Search for the cell housing the specified text and yield its (x, y) center coordinate. 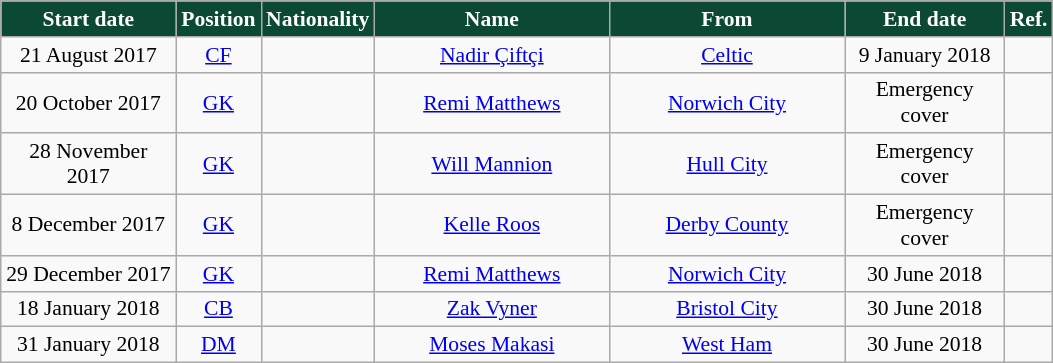
Nationality (318, 19)
Hull City (726, 164)
21 August 2017 (88, 55)
CF (218, 55)
DM (218, 345)
8 December 2017 (88, 226)
West Ham (726, 345)
Kelle Roos (492, 226)
Name (492, 19)
Start date (88, 19)
28 November 2017 (88, 164)
29 December 2017 (88, 274)
20 October 2017 (88, 102)
Moses Makasi (492, 345)
Position (218, 19)
CB (218, 309)
Zak Vyner (492, 309)
Celtic (726, 55)
18 January 2018 (88, 309)
From (726, 19)
9 January 2018 (925, 55)
End date (925, 19)
Nadir Çiftçi (492, 55)
Ref. (1029, 19)
Derby County (726, 226)
Will Mannion (492, 164)
31 January 2018 (88, 345)
Bristol City (726, 309)
